Scan for the cell matching the given text and deliver its [X, Y] coordinate at center. 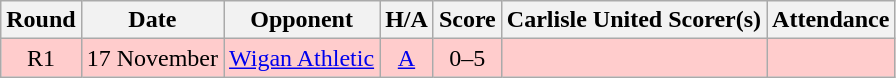
17 November [152, 58]
Carlisle United Scorer(s) [634, 20]
R1 [41, 58]
Attendance [831, 20]
0–5 [467, 58]
Round [41, 20]
Wigan Athletic [302, 58]
H/A [407, 20]
Opponent [302, 20]
Score [467, 20]
Date [152, 20]
A [407, 58]
